For the text-containing cell, return its midpoint in [X, Y] coordinate format. 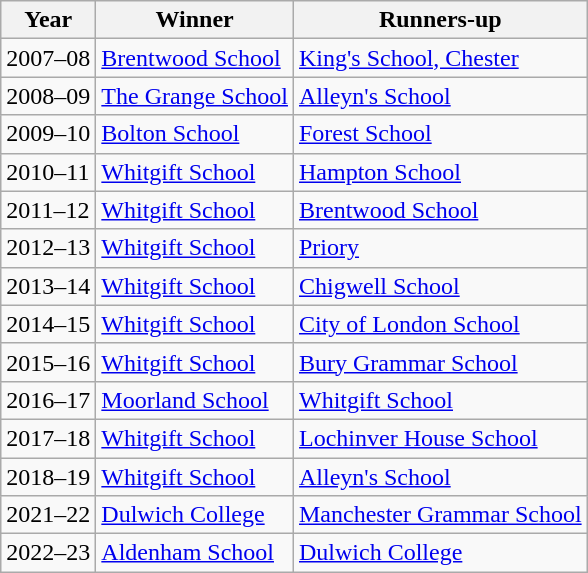
Forest School [440, 134]
Runners-up [440, 20]
2010–11 [48, 172]
2016–17 [48, 400]
Priory [440, 248]
2021–22 [48, 515]
2017–18 [48, 438]
Year [48, 20]
The Grange School [195, 96]
2007–08 [48, 58]
Bolton School [195, 134]
2015–16 [48, 362]
2009–10 [48, 134]
Chigwell School [440, 286]
Bury Grammar School [440, 362]
2022–23 [48, 553]
Winner [195, 20]
2012–13 [48, 248]
2013–14 [48, 286]
Aldenham School [195, 553]
Manchester Grammar School [440, 515]
King's School, Chester [440, 58]
2011–12 [48, 210]
2018–19 [48, 477]
City of London School [440, 324]
Hampton School [440, 172]
2008–09 [48, 96]
2014–15 [48, 324]
Moorland School [195, 400]
Lochinver House School [440, 438]
